Capture the cell that displays the provided text and extract its [X, Y] central coordinate. 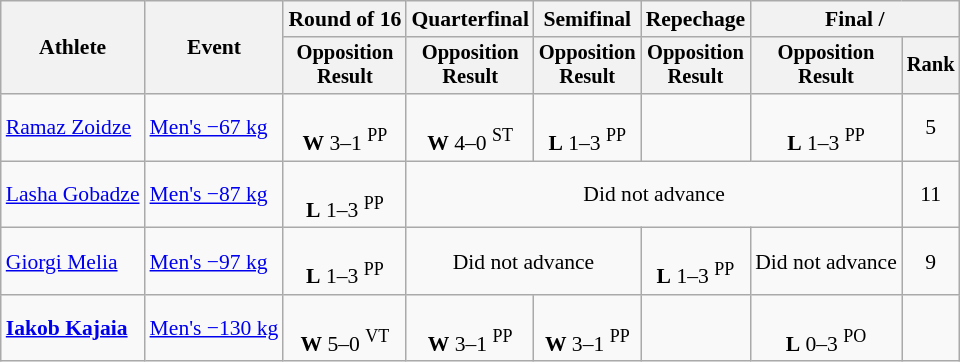
Repechage [696, 19]
Lasha Gobadze [73, 194]
Round of 16 [344, 19]
Men's −97 kg [214, 262]
9 [931, 262]
Athlete [73, 48]
Men's −87 kg [214, 194]
W 5–0 VT [344, 328]
L 0–3 PO [826, 328]
Final / [854, 19]
Iakob Kajaia [73, 328]
W 4–0 ST [470, 128]
Giorgi Melia [73, 262]
Quarterfinal [470, 19]
Ramaz Zoidze [73, 128]
Event [214, 48]
Rank [931, 66]
Men's −67 kg [214, 128]
Men's −130 kg [214, 328]
11 [931, 194]
Semifinal [588, 19]
5 [931, 128]
